Search for the cell housing the specified text and yield its (X, Y) center coordinate. 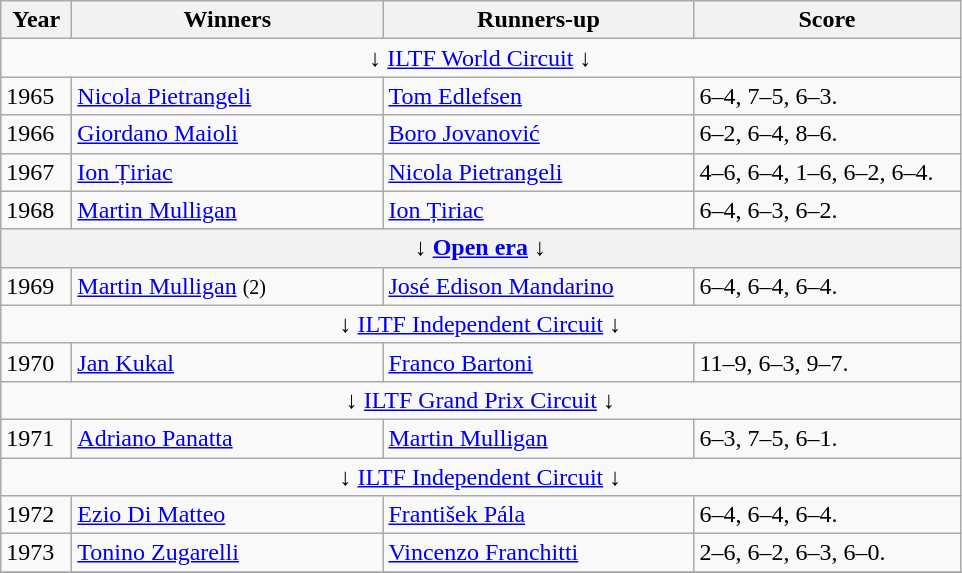
↓ ILTF Grand Prix Circuit ↓ (480, 400)
Year (36, 20)
1970 (36, 362)
Vincenzo Franchitti (538, 553)
11–9, 6–3, 9–7. (827, 362)
Adriano Panatta (228, 438)
Runners-up (538, 20)
Martin Mulligan (2) (228, 286)
1966 (36, 134)
Giordano Maioli (228, 134)
↓ ILTF World Circuit ↓ (480, 58)
1968 (36, 210)
1969 (36, 286)
4–6, 6–4, 1–6, 6–2, 6–4. (827, 172)
↓ Open era ↓ (480, 248)
František Pála (538, 515)
Tonino Zugarelli (228, 553)
Franco Bartoni (538, 362)
6–3, 7–5, 6–1. (827, 438)
6–2, 6–4, 8–6. (827, 134)
Tom Edlefsen (538, 96)
1971 (36, 438)
Jan Kukal (228, 362)
José Edison Mandarino (538, 286)
Ezio Di Matteo (228, 515)
2–6, 6–2, 6–3, 6–0. (827, 553)
1965 (36, 96)
Boro Jovanović (538, 134)
6–4, 7–5, 6–3. (827, 96)
6–4, 6–3, 6–2. (827, 210)
1973 (36, 553)
1967 (36, 172)
Score (827, 20)
Winners (228, 20)
1972 (36, 515)
